Detect which cell encompasses the target text, then output its [x, y] center coordinate. 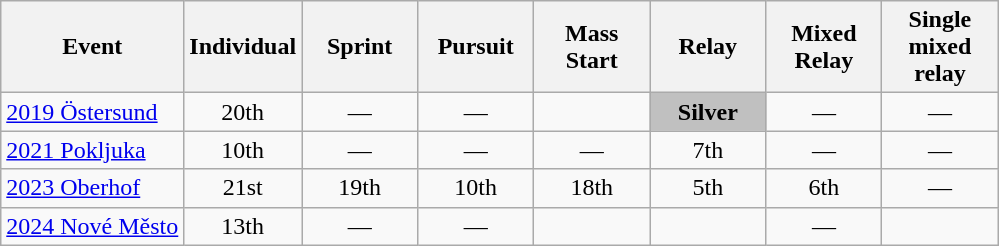
5th [708, 188]
13th [243, 226]
19th [360, 188]
18th [592, 188]
2019 Östersund [92, 112]
Mass Start [592, 47]
20th [243, 112]
Single mixed relay [940, 47]
2024 Nové Město [92, 226]
2023 Oberhof [92, 188]
Silver [708, 112]
Pursuit [476, 47]
Sprint [360, 47]
Event [92, 47]
Mixed Relay [824, 47]
2021 Pokljuka [92, 150]
Relay [708, 47]
21st [243, 188]
7th [708, 150]
Individual [243, 47]
6th [824, 188]
